Extract the [x, y] coordinate from the center of the cell holding the provided text.  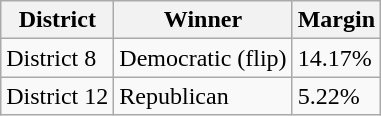
Winner [203, 20]
14.17% [336, 58]
District 8 [58, 58]
Margin [336, 20]
District [58, 20]
5.22% [336, 96]
Democratic (flip) [203, 58]
District 12 [58, 96]
Republican [203, 96]
